Locate the cell with the specified text and output its [x, y] center coordinate. 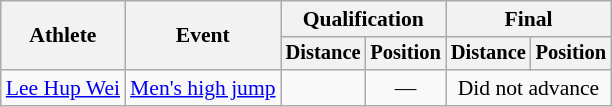
Lee Hup Wei [63, 88]
Did not advance [528, 88]
Athlete [63, 36]
Final [528, 19]
Qualification [364, 19]
Men's high jump [203, 88]
Event [203, 36]
— [405, 88]
